Pinpoint the cell where the given text exists, returning its (X, Y) midpoint coordinate. 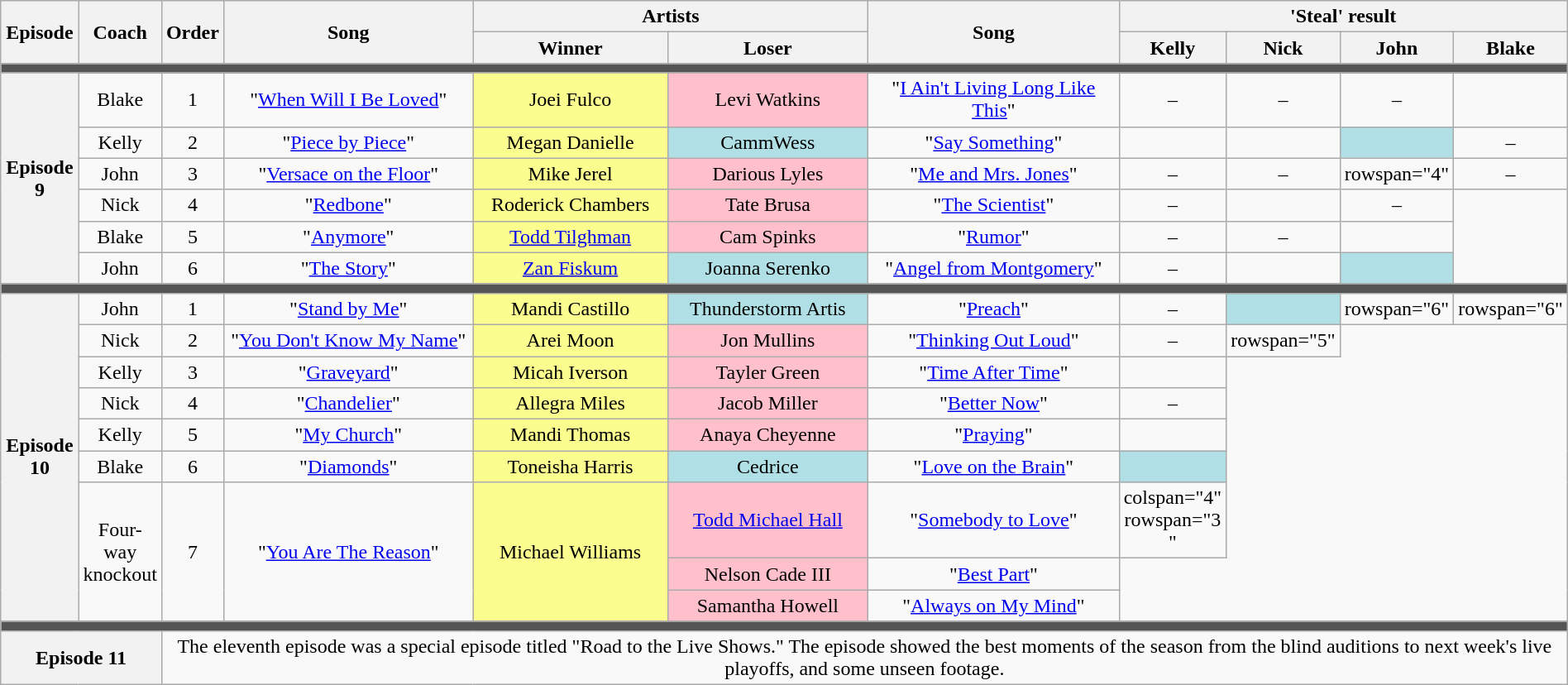
"The Scientist" (994, 205)
"Me and Mrs. Jones" (994, 174)
Joei Fulco (571, 99)
Michael Williams (571, 552)
"Always on My Mind" (994, 606)
Mike Jerel (571, 174)
"My Church" (348, 435)
"Versace on the Floor" (348, 174)
"Say Something" (994, 142)
Order (192, 32)
Episode 11 (81, 657)
Samantha Howell (767, 606)
"Time After Time" (994, 371)
"Best Part" (994, 574)
Four-way knockout (120, 552)
"When Will I Be Loved" (348, 99)
Roderick Chambers (571, 205)
Todd Michael Hall (767, 520)
"Piece by Piece" (348, 142)
Toneisha Harris (571, 467)
"Stand by Me" (348, 309)
"You Are The Reason" (348, 552)
CammWess (767, 142)
"You Don't Know My Name" (348, 340)
Coach (120, 32)
Mandi Castillo (571, 309)
Tayler Green (767, 371)
Episode 10 (40, 457)
"Somebody to Love" (994, 520)
Anaya Cheyenne (767, 435)
Megan Danielle (571, 142)
Zan Fiskum (571, 268)
"Rumor" (994, 237)
Jon Mullins (767, 340)
Levi Watkins (767, 99)
"Thinking Out Loud" (994, 340)
Tate Brusa (767, 205)
Loser (767, 48)
Cam Spinks (767, 237)
Joanna Serenko (767, 268)
Thunderstorm Artis (767, 309)
colspan="4" rowspan="3 " (1173, 520)
"Better Now" (994, 404)
"Angel from Montgomery" (994, 268)
7 (192, 552)
"Love on the Brain" (994, 467)
"Redbone" (348, 205)
"Graveyard" (348, 371)
Jacob Miller (767, 404)
Episode 9 (40, 179)
Darious Lyles (767, 174)
"Preach" (994, 309)
"Anymore" (348, 237)
Episode (40, 32)
Mandi Thomas (571, 435)
rowspan="5" (1284, 340)
"Chandelier" (348, 404)
rowspan="4" (1397, 174)
Arei Moon (571, 340)
'Steal' result (1343, 17)
Artists (671, 17)
Nelson Cade III (767, 574)
"The Story" (348, 268)
Micah Iverson (571, 371)
Allegra Miles (571, 404)
"I Ain't Living Long Like This" (994, 99)
Todd Tilghman (571, 237)
Cedrice (767, 467)
"Diamonds" (348, 467)
Winner (571, 48)
"Praying" (994, 435)
